Search for the cell housing the specified text and yield its [x, y] center coordinate. 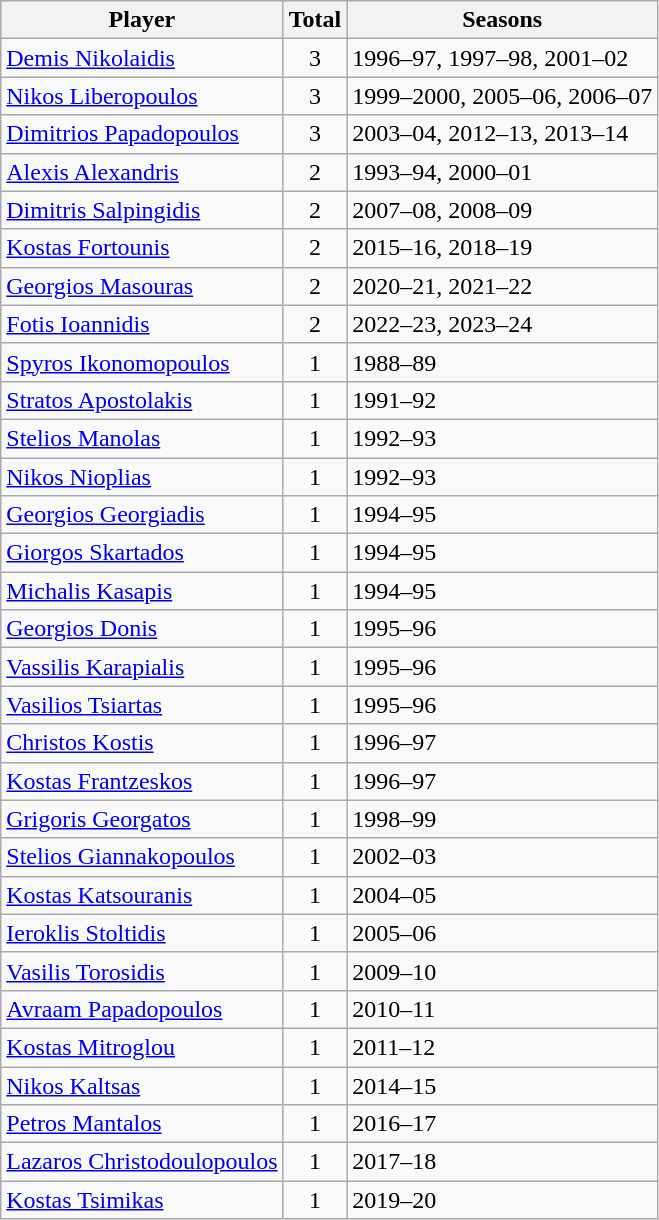
Kostas Fortounis [142, 248]
2005–06 [502, 933]
1999–2000, 2005–06, 2006–07 [502, 96]
1996–97, 1997–98, 2001–02 [502, 58]
1988–89 [502, 362]
2010–11 [502, 1009]
Grigoris Georgatos [142, 819]
Kostas Mitroglou [142, 1047]
2015–16, 2018–19 [502, 248]
Alexis Alexandris [142, 172]
2014–15 [502, 1085]
Ieroklis Stoltidis [142, 933]
Vasilis Torosidis [142, 971]
Stratos Apostolakis [142, 400]
Stelios Manolas [142, 438]
2019–20 [502, 1200]
Spyros Ikonomopoulos [142, 362]
Georgios Masouras [142, 286]
2002–03 [502, 857]
Vassilis Karapialis [142, 667]
2016–17 [502, 1124]
Fotis Ioannidis [142, 324]
Total [315, 20]
Petros Mantalos [142, 1124]
1998–99 [502, 819]
Stelios Giannakopoulos [142, 857]
2020–21, 2021–22 [502, 286]
2017–18 [502, 1162]
Lazaros Christodoulopoulos [142, 1162]
Player [142, 20]
Georgios Donis [142, 629]
2009–10 [502, 971]
Kostas Tsimikas [142, 1200]
Nikos Liberopoulos [142, 96]
Christos Kostis [142, 743]
Nikos Kaltsas [142, 1085]
Dimitrios Papadopoulos [142, 134]
Michalis Kasapis [142, 591]
2004–05 [502, 895]
Giorgos Skartados [142, 553]
2007–08, 2008–09 [502, 210]
Avraam Papadopoulos [142, 1009]
Demis Nikolaidis [142, 58]
Seasons [502, 20]
Kostas Katsouranis [142, 895]
2022–23, 2023–24 [502, 324]
1991–92 [502, 400]
Kostas Frantzeskos [142, 781]
Georgios Georgiadis [142, 515]
2011–12 [502, 1047]
Dimitris Salpingidis [142, 210]
2003–04, 2012–13, 2013–14 [502, 134]
1993–94, 2000–01 [502, 172]
Nikos Nioplias [142, 477]
Vasilios Tsiartas [142, 705]
